Search for the cell housing the specified text and yield its [X, Y] center coordinate. 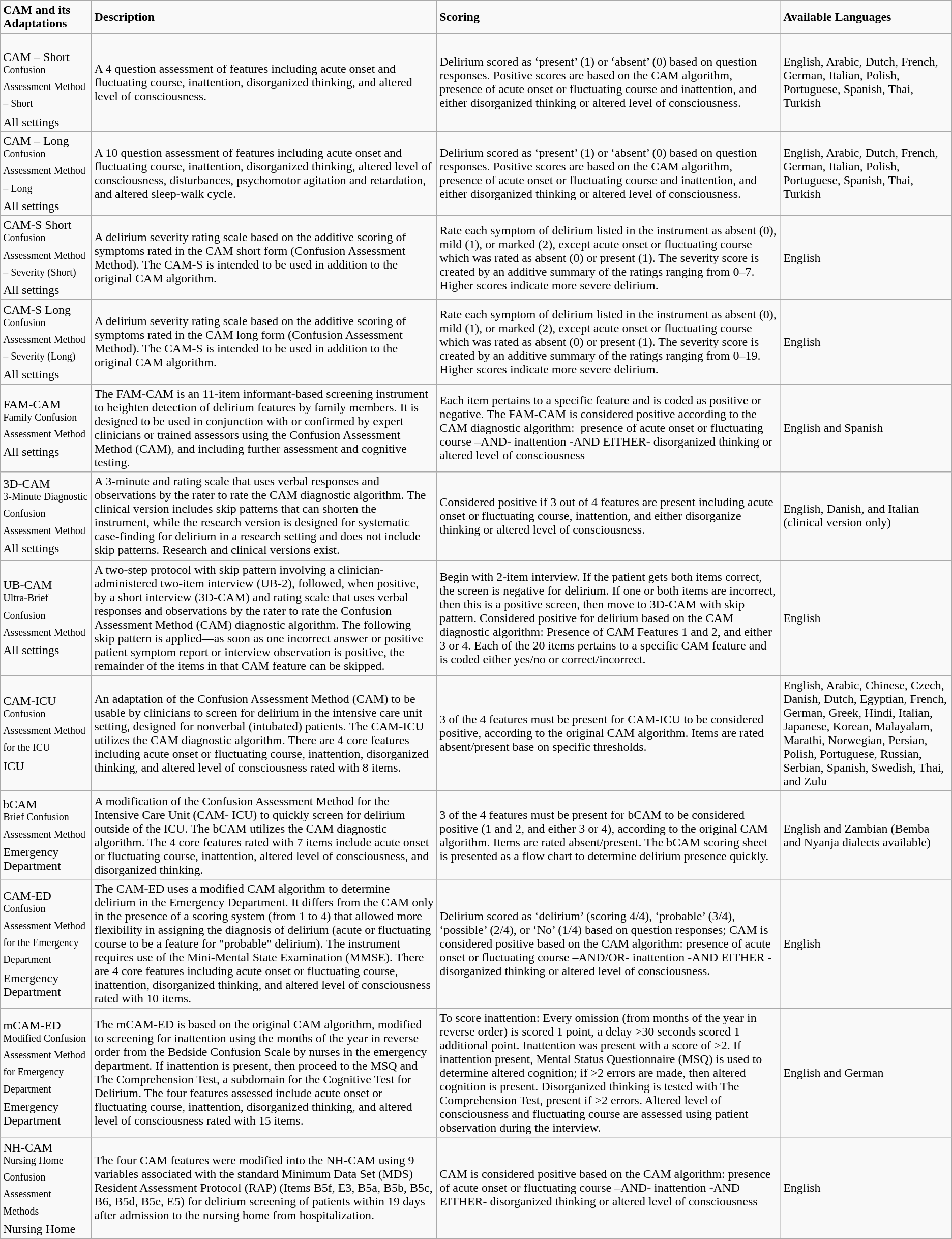
CAM-EDConfusion Assessment Method for the Emergency DepartmentEmergency Department [46, 943]
Scoring [609, 17]
CAM-S ShortConfusion Assessment Method – Severity (Short)All settings [46, 258]
CAM-S LongConfusion Assessment Method – Severity (Long)All settings [46, 342]
bCAMBrief Confusion Assessment MethodEmergency Department [46, 835]
English and German [867, 1073]
CAM and its Adaptations [46, 17]
CAM – ShortConfusion Assessment Method – ShortAll settings [46, 82]
3D-CAM3-Minute Diagnostic Confusion Assessment MethodAll settings [46, 516]
English and Zambian (Bemba and Nyanja dialects available) [867, 835]
NH-CAMNursing Home Confusion Assessment MethodsNursing Home [46, 1188]
CAM-ICUConfusion Assessment Method for the ICUICU [46, 733]
Description [264, 17]
UB-CAMUltra-Brief Confusion Assessment MethodAll settings [46, 617]
mCAM-EDModified Confusion Assessment Method for Emergency DepartmentEmergency Department [46, 1073]
Available Languages [867, 17]
CAM – LongConfusion Assessment Method – LongAll settings [46, 173]
English and Spanish [867, 428]
English, Danish, and Italian (clinical version only) [867, 516]
FAM-CAMFamily Confusion Assessment MethodAll settings [46, 428]
